Capture the cell that displays the provided text and extract its (X, Y) central coordinate. 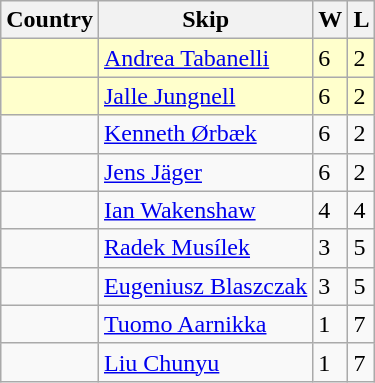
Liu Chunyu (205, 362)
Country (50, 20)
Skip (205, 20)
Andrea Tabanelli (205, 58)
W (330, 20)
Radek Musílek (205, 248)
Eugeniusz Blaszczak (205, 286)
Tuomo Aarnikka (205, 324)
L (362, 20)
Kenneth Ørbæk (205, 134)
Jalle Jungnell (205, 96)
Jens Jäger (205, 172)
Ian Wakenshaw (205, 210)
